For the text-containing cell, return its midpoint in (X, Y) coordinate format. 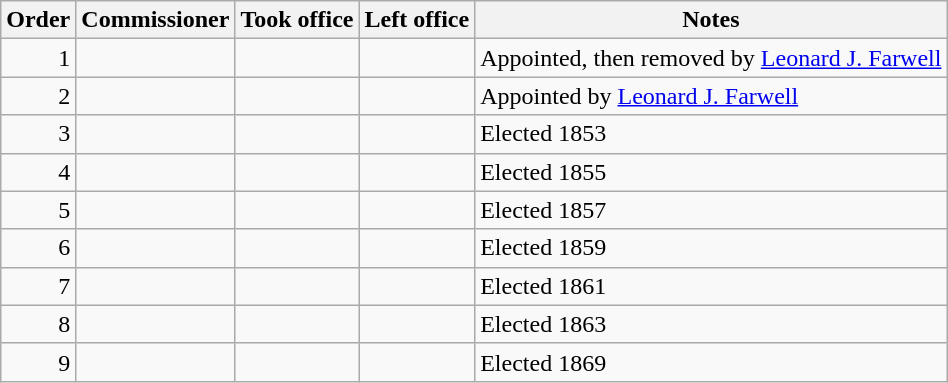
5 (38, 210)
Commissioner (156, 20)
Elected 1857 (711, 210)
Notes (711, 20)
Took office (297, 20)
3 (38, 134)
9 (38, 362)
Elected 1853 (711, 134)
Appointed by Leonard J. Farwell (711, 96)
Elected 1861 (711, 286)
Left office (417, 20)
4 (38, 172)
Appointed, then removed by Leonard J. Farwell (711, 58)
Elected 1863 (711, 324)
8 (38, 324)
Elected 1859 (711, 248)
Elected 1855 (711, 172)
1 (38, 58)
Elected 1869 (711, 362)
2 (38, 96)
Order (38, 20)
7 (38, 286)
6 (38, 248)
